Locate the cell with the specified text and output its (x, y) center coordinate. 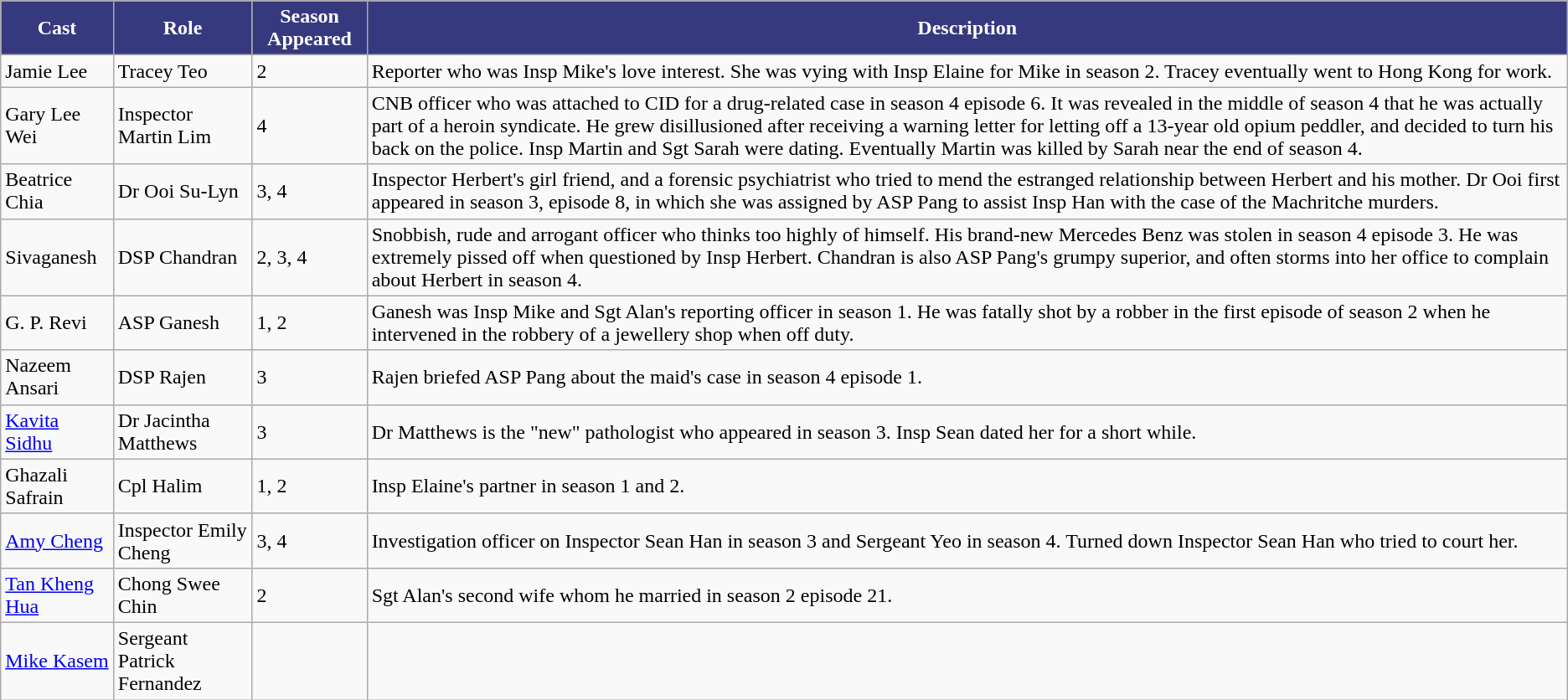
Reporter who was Insp Mike's love interest. She was vying with Insp Elaine for Mike in season 2. Tracey eventually went to Hong Kong for work. (967, 71)
Sergeant Patrick Fernandez (183, 661)
Rajen briefed ASP Pang about the maid's case in season 4 episode 1. (967, 377)
Dr Ooi Su-Lyn (183, 191)
Sivaganesh (57, 257)
Nazeem Ansari (57, 377)
Amy Cheng (57, 541)
G. P. Revi (57, 323)
DSP Rajen (183, 377)
Season Appeared (310, 28)
Investigation officer on Inspector Sean Han in season 3 and Sergeant Yeo in season 4. Turned down Inspector Sean Han who tried to court her. (967, 541)
Dr Jacintha Matthews (183, 432)
Ghazali Safrain (57, 486)
DSP Chandran (183, 257)
Jamie Lee (57, 71)
Cast (57, 28)
Tracey Teo (183, 71)
Role (183, 28)
Gary Lee Wei (57, 126)
Description (967, 28)
Chong Swee Chin (183, 594)
Inspector Martin Lim (183, 126)
2, 3, 4 (310, 257)
Tan Kheng Hua (57, 594)
4 (310, 126)
Insp Elaine's partner in season 1 and 2. (967, 486)
Mike Kasem (57, 661)
Sgt Alan's second wife whom he married in season 2 episode 21. (967, 594)
ASP Ganesh (183, 323)
Beatrice Chia (57, 191)
Dr Matthews is the "new" pathologist who appeared in season 3. Insp Sean dated her for a short while. (967, 432)
Kavita Sidhu (57, 432)
Inspector Emily Cheng (183, 541)
Cpl Halim (183, 486)
